Determine the (x, y) coordinate at the center of the cell enclosing the given text.  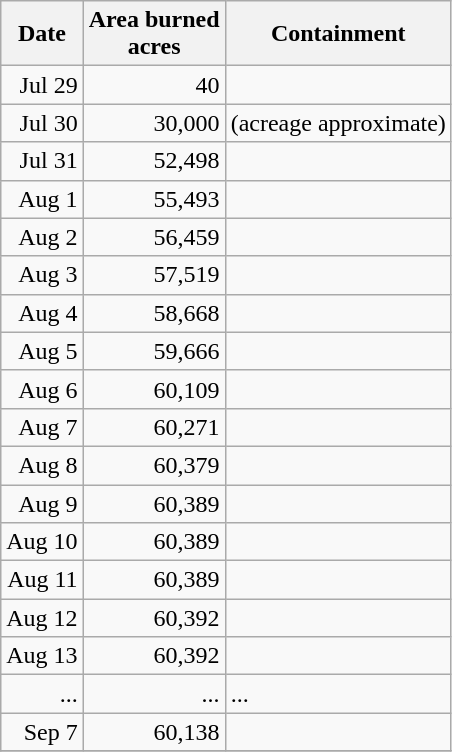
30,000 (154, 123)
55,493 (154, 199)
Containment (338, 34)
60,379 (154, 465)
Aug 11 (42, 580)
Aug 1 (42, 199)
57,519 (154, 275)
Aug 13 (42, 656)
Sep 7 (42, 732)
56,459 (154, 237)
Date (42, 34)
Aug 8 (42, 465)
59,666 (154, 351)
52,498 (154, 161)
Aug 12 (42, 618)
Aug 9 (42, 503)
Jul 31 (42, 161)
60,109 (154, 389)
58,668 (154, 313)
Aug 4 (42, 313)
Jul 30 (42, 123)
Area burnedacres (154, 34)
(acreage approximate) (338, 123)
Aug 5 (42, 351)
Aug 10 (42, 542)
Aug 2 (42, 237)
Aug 3 (42, 275)
60,138 (154, 732)
Jul 29 (42, 85)
Aug 6 (42, 389)
Aug 7 (42, 427)
60,271 (154, 427)
40 (154, 85)
